Pinpoint the cell where the given text exists, returning its (x, y) midpoint coordinate. 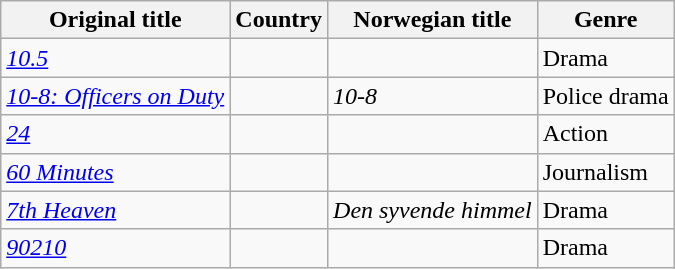
Country (279, 20)
90210 (116, 248)
10-8 (433, 96)
Journalism (606, 172)
10.5 (116, 58)
Police drama (606, 96)
Genre (606, 20)
Original title (116, 20)
24 (116, 134)
Action (606, 134)
60 Minutes (116, 172)
Den syvende himmel (433, 210)
7th Heaven (116, 210)
10-8: Officers on Duty (116, 96)
Norwegian title (433, 20)
